Detect which cell encompasses the target text, then output its [X, Y] center coordinate. 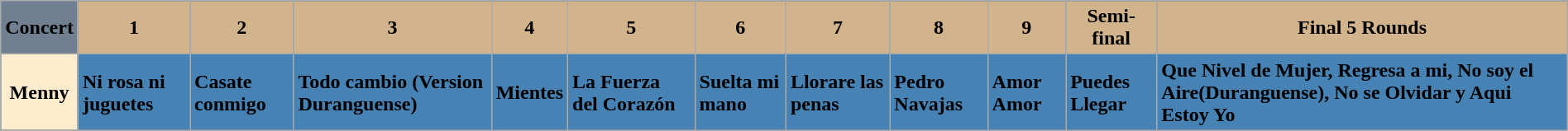
9 [1027, 28]
Llorare las penas [837, 92]
7 [837, 28]
Puedes Llegar [1111, 92]
Ni rosa ni juguetes [134, 92]
La Fuerza del Corazón [632, 92]
Suelta mi mano [740, 92]
Que Nivel de Mujer, Regresa a mi, No soy el Aire(Duranguense), No se Olvidar y Aqui Estoy Yo [1362, 92]
8 [939, 28]
Amor Amor [1027, 92]
Mientes [529, 92]
5 [632, 28]
Todo cambio (Version Duranguense) [392, 92]
Semi-final [1111, 28]
Pedro Navajas [939, 92]
3 [392, 28]
Casate conmigo [241, 92]
6 [740, 28]
Concert [40, 28]
Final 5 Rounds [1362, 28]
2 [241, 28]
1 [134, 28]
Menny [40, 92]
4 [529, 28]
